Determine the [x, y] coordinate at the center of the cell enclosing the given text.  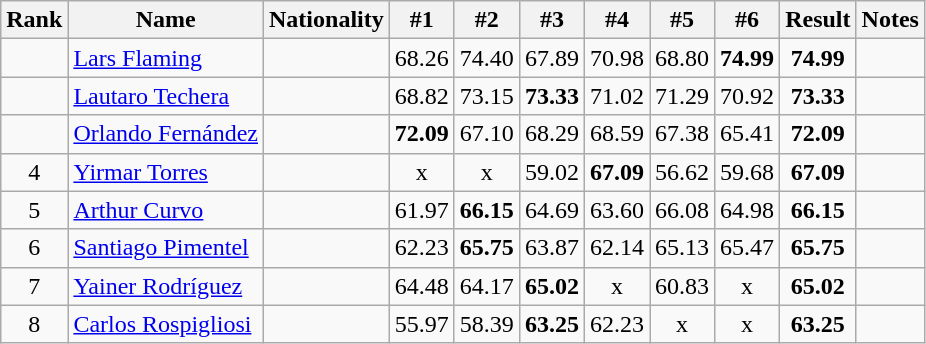
Name [166, 20]
Nationality [327, 20]
Result [818, 20]
7 [34, 286]
Lautaro Techera [166, 96]
8 [34, 324]
6 [34, 248]
71.02 [616, 96]
Yirmar Torres [166, 172]
#4 [616, 20]
#5 [682, 20]
#1 [422, 20]
67.38 [682, 134]
4 [34, 172]
58.39 [486, 324]
64.48 [422, 286]
71.29 [682, 96]
#6 [748, 20]
68.80 [682, 58]
73.15 [486, 96]
62.14 [616, 248]
68.26 [422, 58]
Rank [34, 20]
Santiago Pimentel [166, 248]
64.98 [748, 210]
67.10 [486, 134]
#3 [552, 20]
63.60 [616, 210]
Carlos Rospigliosi [166, 324]
64.69 [552, 210]
70.98 [616, 58]
66.08 [682, 210]
#2 [486, 20]
60.83 [682, 286]
65.47 [748, 248]
70.92 [748, 96]
Arthur Curvo [166, 210]
Yainer Rodríguez [166, 286]
74.40 [486, 58]
68.82 [422, 96]
Lars Flaming [166, 58]
65.41 [748, 134]
61.97 [422, 210]
Orlando Fernández [166, 134]
64.17 [486, 286]
59.68 [748, 172]
59.02 [552, 172]
65.13 [682, 248]
67.89 [552, 58]
68.29 [552, 134]
63.87 [552, 248]
5 [34, 210]
Notes [890, 20]
68.59 [616, 134]
55.97 [422, 324]
56.62 [682, 172]
